Return [x, y] of the center of cell containing provided text 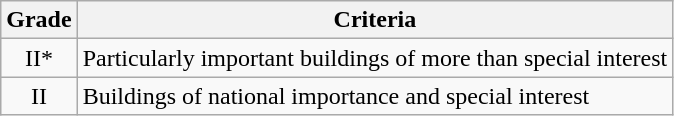
Grade [39, 20]
Particularly important buildings of more than special interest [375, 58]
II* [39, 58]
II [39, 96]
Criteria [375, 20]
Buildings of national importance and special interest [375, 96]
